Search for the cell housing the specified text and yield its [X, Y] center coordinate. 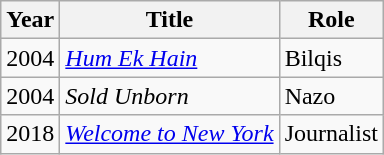
Sold Unborn [170, 96]
Year [30, 20]
Hum Ek Hain [170, 58]
Welcome to New York [170, 134]
Role [331, 20]
Nazo [331, 96]
Bilqis [331, 58]
2018 [30, 134]
Journalist [331, 134]
Title [170, 20]
